Determine the [X, Y] coordinate at the center of the cell enclosing the given text.  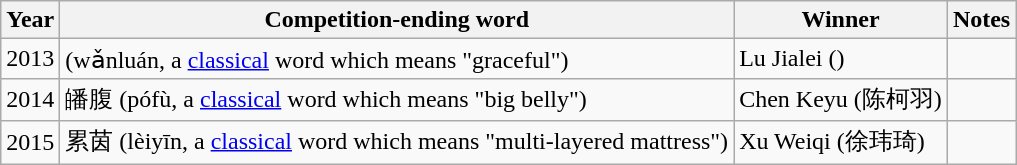
2015 [30, 142]
皤腹 (pófù, a classical word which means "big belly") [397, 100]
累茵 (lèiyīn, a classical word which means "multi-layered mattress") [397, 142]
Notes [981, 20]
Winner [841, 20]
Xu Weiqi (徐玮琦) [841, 142]
Lu Jialei () [841, 59]
2014 [30, 100]
Year [30, 20]
2013 [30, 59]
Competition-ending word [397, 20]
Chen Keyu (陈柯羽) [841, 100]
(wǎnluán, a classical word which means "graceful") [397, 59]
